Pinpoint the cell where the given text exists, returning its (x, y) midpoint coordinate. 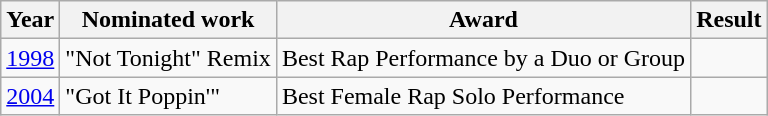
Best Female Rap Solo Performance (483, 96)
Award (483, 20)
Result (729, 20)
"Not Tonight" Remix (168, 58)
"Got It Poppin'" (168, 96)
Best Rap Performance by a Duo or Group (483, 58)
Nominated work (168, 20)
1998 (30, 58)
Year (30, 20)
2004 (30, 96)
